For the text-containing cell, return its midpoint in (x, y) coordinate format. 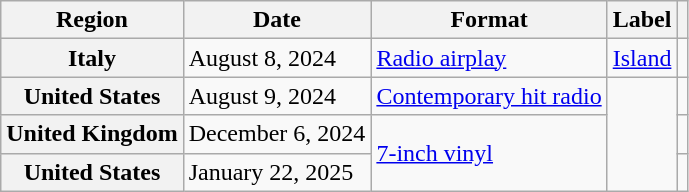
United Kingdom (92, 134)
Island (642, 58)
Radio airplay (489, 58)
Label (642, 20)
Region (92, 20)
Date (277, 20)
Contemporary hit radio (489, 96)
August 8, 2024 (277, 58)
7-inch vinyl (489, 153)
Format (489, 20)
August 9, 2024 (277, 96)
January 22, 2025 (277, 172)
Italy (92, 58)
December 6, 2024 (277, 134)
